Provide the (X, Y) coordinate of the cell's center where the given text is located.  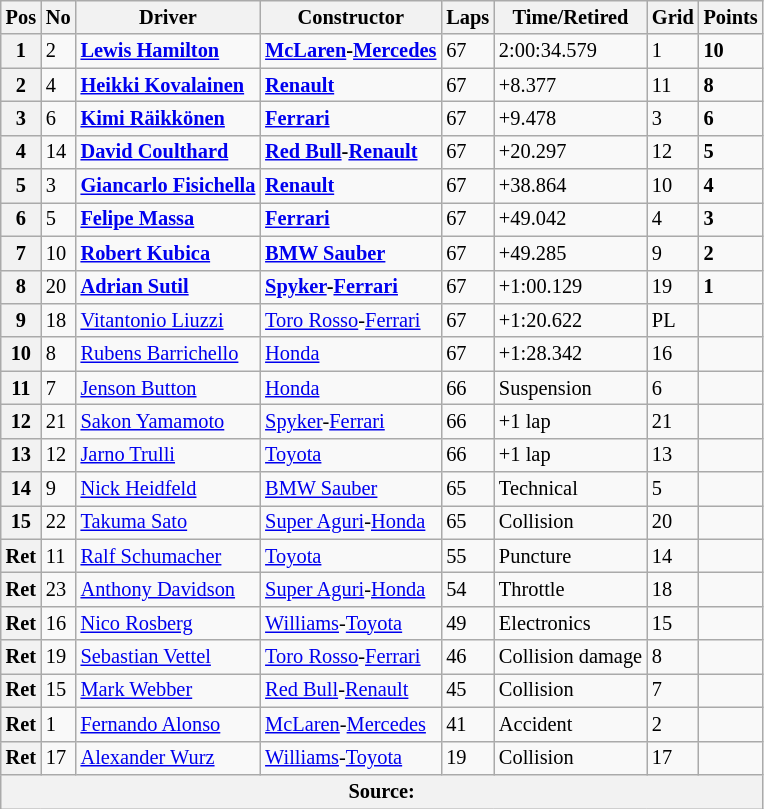
54 (468, 589)
PL (673, 320)
Jenson Button (168, 388)
Alexander Wurz (168, 758)
+9.478 (570, 118)
Jarno Trulli (168, 455)
Ralf Schumacher (168, 556)
Rubens Barrichello (168, 354)
+20.297 (570, 152)
45 (468, 690)
Heikki Kovalainen (168, 85)
49 (468, 623)
+1:28.342 (570, 354)
41 (468, 724)
Collision damage (570, 657)
Felipe Massa (168, 219)
Nick Heidfeld (168, 489)
Technical (570, 489)
Laps (468, 17)
Kimi Räikkönen (168, 118)
+8.377 (570, 85)
Nico Rosberg (168, 623)
Robert Kubica (168, 253)
+49.285 (570, 253)
Source: (382, 791)
Pos (21, 17)
Fernando Alonso (168, 724)
Points (731, 17)
Driver (168, 17)
2:00:34.579 (570, 51)
46 (468, 657)
Anthony Davidson (168, 589)
23 (58, 589)
Giancarlo Fisichella (168, 186)
+1:00.129 (570, 287)
+38.864 (570, 186)
Sakon Yamamoto (168, 421)
22 (58, 522)
Takuma Sato (168, 522)
+49.042 (570, 219)
55 (468, 556)
Vitantonio Liuzzi (168, 320)
Throttle (570, 589)
+1:20.622 (570, 320)
David Coulthard (168, 152)
Accident (570, 724)
Adrian Sutil (168, 287)
Electronics (570, 623)
Mark Webber (168, 690)
Suspension (570, 388)
No (58, 17)
Time/Retired (570, 17)
Sebastian Vettel (168, 657)
Grid (673, 17)
Constructor (350, 17)
Lewis Hamilton (168, 51)
Puncture (570, 556)
